Detect which cell encompasses the target text, then output its (x, y) center coordinate. 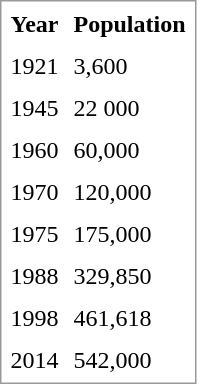
60,000 (130, 150)
Population (130, 24)
1970 (34, 192)
Year (34, 24)
22 000 (130, 108)
120,000 (130, 192)
329,850 (130, 276)
1960 (34, 150)
1998 (34, 318)
1945 (34, 108)
175,000 (130, 234)
542,000 (130, 360)
1921 (34, 66)
1975 (34, 234)
461,618 (130, 318)
3,600 (130, 66)
1988 (34, 276)
2014 (34, 360)
